Extract the [x, y] coordinate from the center of the cell holding the provided text.  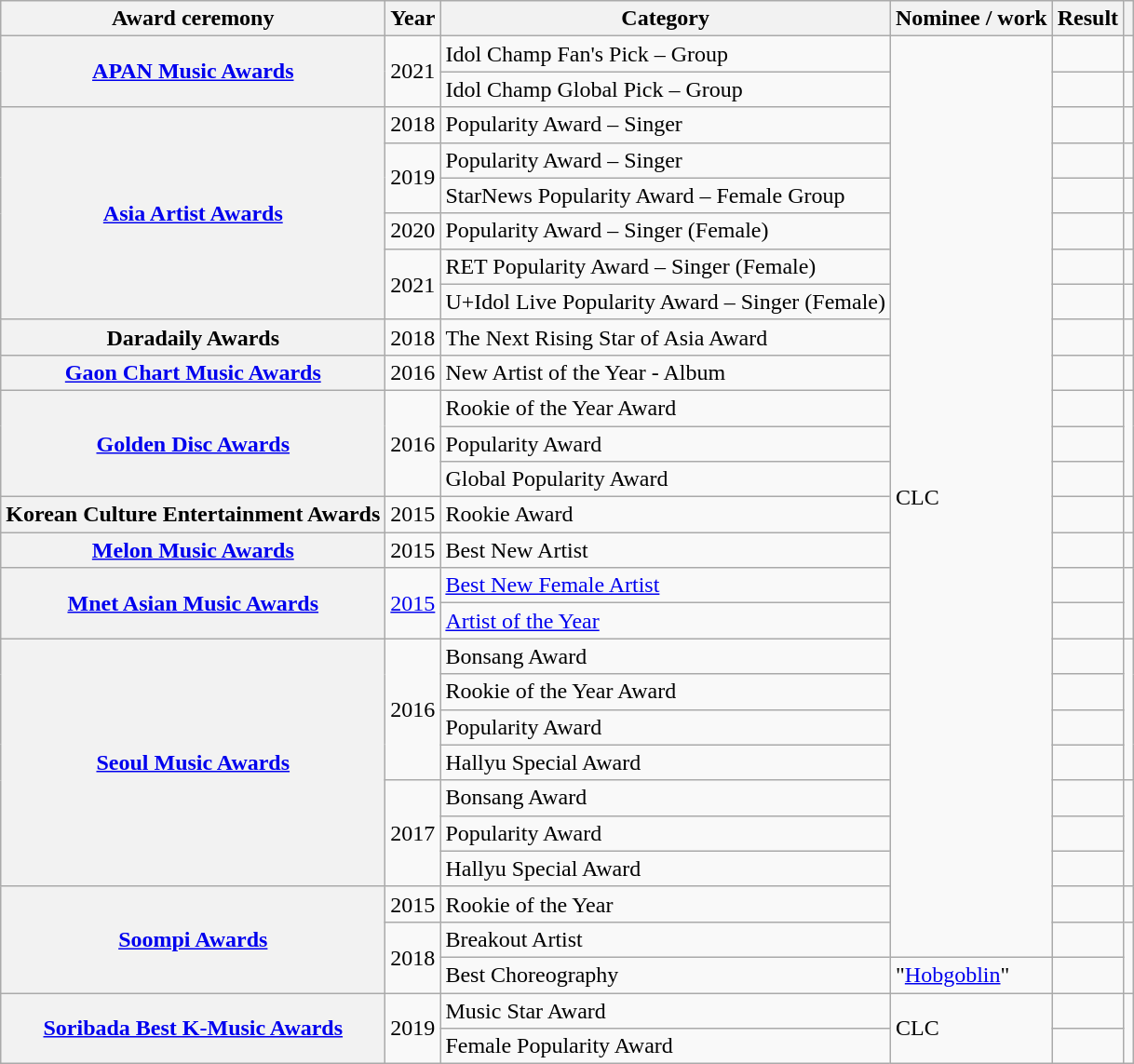
Best New Artist [666, 550]
APAN Music Awards [194, 72]
Music Star Award [666, 1010]
Gaon Chart Music Awards [194, 372]
U+Idol Live Popularity Award – Singer (Female) [666, 302]
Nominee / work [972, 19]
Soompi Awards [194, 939]
Artist of the Year [666, 621]
Golden Disc Awards [194, 443]
Daradaily Awards [194, 337]
The Next Rising Star of Asia Award [666, 337]
Female Popularity Award [666, 1046]
Asia Artist Awards [194, 213]
Best New Female Artist [666, 586]
Global Popularity Award [666, 479]
StarNews Popularity Award – Female Group [666, 195]
Idol Champ Fan's Pick – Group [666, 54]
Popularity Award – Singer (Female) [666, 231]
New Artist of the Year - Album [666, 372]
RET Popularity Award – Singer (Female) [666, 266]
Korean Culture Entertainment Awards [194, 515]
"Hobgoblin" [972, 975]
2020 [413, 231]
Rookie Award [666, 515]
Year [413, 19]
Melon Music Awards [194, 550]
Soribada Best K-Music Awards [194, 1028]
Award ceremony [194, 19]
Breakout Artist [666, 939]
Mnet Asian Music Awards [194, 603]
Idol Champ Global Pick – Group [666, 89]
Best Choreography [666, 975]
Rookie of the Year [666, 904]
2017 [413, 833]
Seoul Music Awards [194, 762]
Category [666, 19]
Result [1087, 19]
